Scan for the cell matching the given text and deliver its [x, y] coordinate at center. 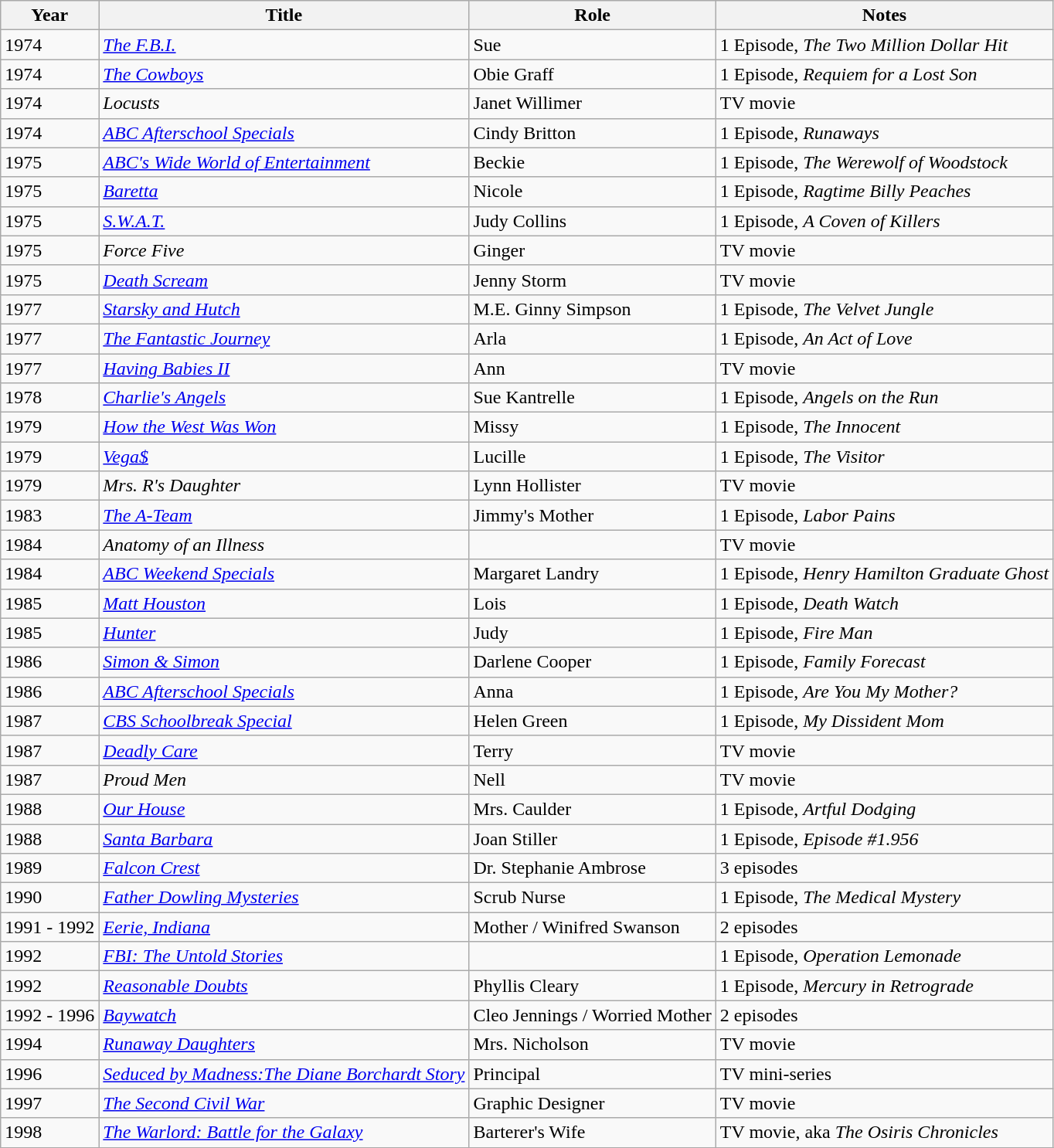
Year [49, 15]
Arla [592, 338]
1 Episode, The Velvet Jungle [884, 309]
Runaway Daughters [284, 1044]
Cindy Britton [592, 133]
Matt Houston [284, 603]
Missy [592, 427]
1 Episode, Labor Pains [884, 515]
CBS Schoolbreak Special [284, 721]
Beckie [592, 162]
Locusts [284, 104]
Baywatch [284, 1015]
1983 [49, 515]
Judy [592, 633]
1 Episode, The Werewolf of Woodstock [884, 162]
Graphic Designer [592, 1103]
1 Episode, Ragtime Billy Peaches [884, 192]
The Cowboys [284, 74]
Lois [592, 603]
Mrs. Caulder [592, 809]
1 Episode, Family Forecast [884, 662]
1991 - 1992 [49, 927]
1 Episode, Death Watch [884, 603]
Simon & Simon [284, 662]
Anna [592, 691]
Baretta [284, 192]
1 Episode, My Dissident Mom [884, 721]
Mother / Winifred Swanson [592, 927]
Margaret Landry [592, 574]
1 Episode, An Act of Love [884, 338]
The Second Civil War [284, 1103]
1 Episode, Are You My Mother? [884, 691]
3 episodes [884, 868]
1 Episode, Mercury in Retrograde [884, 986]
Mrs. Nicholson [592, 1044]
Anatomy of an Illness [284, 545]
Jenny Storm [592, 280]
Notes [884, 15]
Obie Graff [592, 74]
Proud Men [284, 779]
How the West Was Won [284, 427]
1 Episode, Runaways [884, 133]
1 Episode, Henry Hamilton Graduate Ghost [884, 574]
1990 [49, 898]
1 Episode, The Medical Mystery [884, 898]
TV mini-series [884, 1074]
1978 [49, 398]
The F.B.I. [284, 45]
Barterer's Wife [592, 1133]
Death Scream [284, 280]
1 Episode, A Coven of Killers [884, 221]
1 Episode, Requiem for a Lost Son [884, 74]
Reasonable Doubts [284, 986]
1 Episode, Episode #1.956 [884, 838]
Joan Stiller [592, 838]
S.W.A.T. [284, 221]
1 Episode, The Innocent [884, 427]
Eerie, Indiana [284, 927]
Force Five [284, 250]
Falcon Crest [284, 868]
Our House [284, 809]
Sue Kantrelle [592, 398]
TV movie, aka The Osiris Chronicles [884, 1133]
Darlene Cooper [592, 662]
Santa Barbara [284, 838]
The Fantastic Journey [284, 338]
Helen Green [592, 721]
1996 [49, 1074]
Having Babies II [284, 369]
Scrub Nurse [592, 898]
Mrs. R's Daughter [284, 486]
Deadly Care [284, 750]
Cleo Jennings / Worried Mother [592, 1015]
Charlie's Angels [284, 398]
Sue [592, 45]
Ginger [592, 250]
Lynn Hollister [592, 486]
The A-Team [284, 515]
Terry [592, 750]
Jimmy's Mother [592, 515]
The Warlord: Battle for the Galaxy [284, 1133]
Starsky and Hutch [284, 309]
Title [284, 15]
ABC Weekend Specials [284, 574]
1 Episode, Fire Man [884, 633]
Principal [592, 1074]
Ann [592, 369]
1994 [49, 1044]
Role [592, 15]
1998 [49, 1133]
FBI: The Untold Stories [284, 956]
1 Episode, The Two Million Dollar Hit [884, 45]
Nicole [592, 192]
ABC's Wide World of Entertainment [284, 162]
1 Episode, Angels on the Run [884, 398]
Seduced by Madness:The Diane Borchardt Story [284, 1074]
1992 - 1996 [49, 1015]
1989 [49, 868]
Dr. Stephanie Ambrose [592, 868]
Hunter [284, 633]
Phyllis Cleary [592, 986]
1 Episode, Operation Lemonade [884, 956]
Lucille [592, 457]
Father Dowling Mysteries [284, 898]
M.E. Ginny Simpson [592, 309]
Judy Collins [592, 221]
1 Episode, The Visitor [884, 457]
Janet Willimer [592, 104]
1997 [49, 1103]
Vega$ [284, 457]
Nell [592, 779]
1 Episode, Artful Dodging [884, 809]
